Detect which cell encompasses the target text, then output its (X, Y) center coordinate. 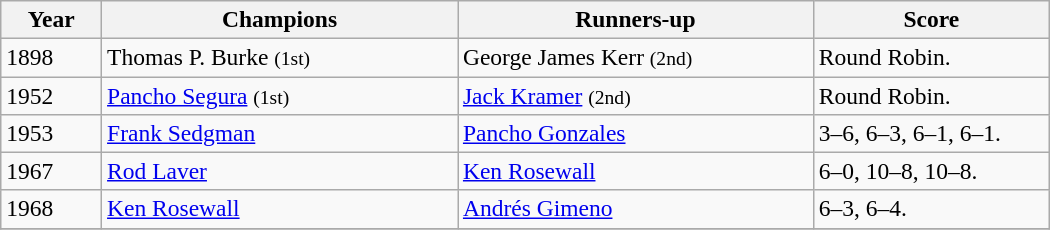
Pancho Gonzales (636, 133)
1968 (52, 209)
Frank Sedgman (280, 133)
Jack Kramer (2nd) (636, 95)
Rod Laver (280, 171)
Thomas P. Burke (1st) (280, 57)
Pancho Segura (1st) (280, 95)
Score (931, 19)
6–3, 6–4. (931, 209)
Champions (280, 19)
Runners-up (636, 19)
Year (52, 19)
Andrés Gimeno (636, 209)
1952 (52, 95)
1953 (52, 133)
6–0, 10–8, 10–8. (931, 171)
1898 (52, 57)
3–6, 6–3, 6–1, 6–1. (931, 133)
George James Kerr (2nd) (636, 57)
1967 (52, 171)
